Determine the [X, Y] coordinate at the center of the cell enclosing the given text.  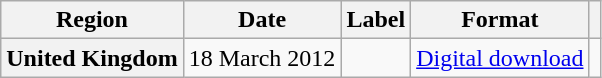
Format [500, 20]
United Kingdom [92, 58]
18 March 2012 [262, 58]
Date [262, 20]
Label [376, 20]
Region [92, 20]
Digital download [500, 58]
